Return the [x, y] coordinate for the center point of the cell that contains the specified text.  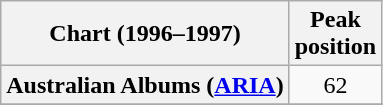
Australian Albums (ARIA) [145, 85]
62 [335, 85]
Chart (1996–1997) [145, 34]
Peakposition [335, 34]
